Determine the [x, y] coordinate at the center of the cell enclosing the given text.  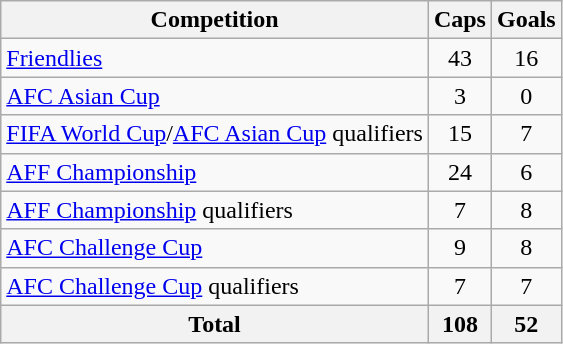
Total [215, 324]
Caps [460, 20]
AFF Championship [215, 172]
Competition [215, 20]
16 [526, 58]
AFF Championship qualifiers [215, 210]
43 [460, 58]
9 [460, 248]
Goals [526, 20]
24 [460, 172]
3 [460, 96]
FIFA World Cup/AFC Asian Cup qualifiers [215, 134]
52 [526, 324]
Friendlies [215, 58]
AFC Challenge Cup [215, 248]
108 [460, 324]
6 [526, 172]
15 [460, 134]
0 [526, 96]
AFC Challenge Cup qualifiers [215, 286]
AFC Asian Cup [215, 96]
